Identify which cell holds the provided text, then report its (x, y) central coordinate. 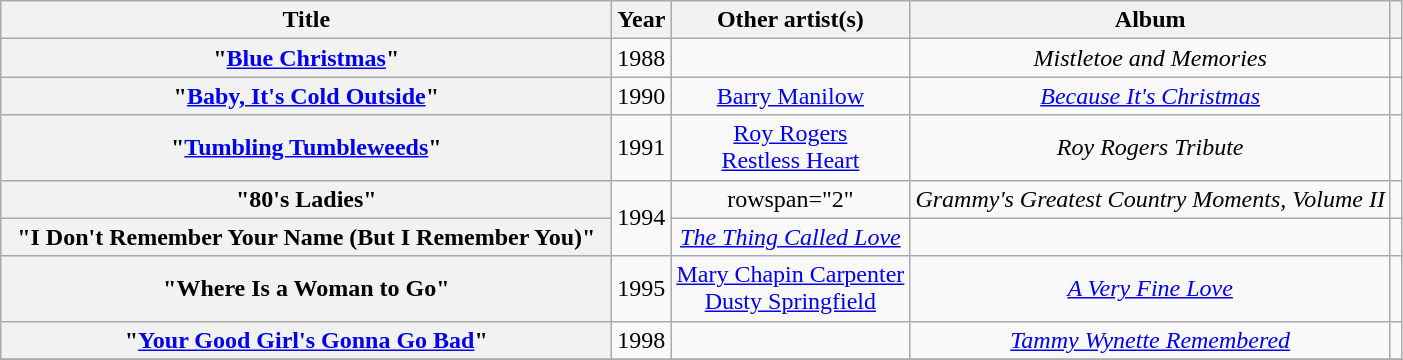
A Very Fine Love (1150, 288)
"Tumbling Tumbleweeds" (306, 148)
Other artist(s) (790, 20)
"I Don't Remember Your Name (But I Remember You)" (306, 237)
"80's Ladies" (306, 199)
Roy Rogers Tribute (1150, 148)
1991 (642, 148)
1990 (642, 96)
1994 (642, 218)
Title (306, 20)
Because It's Christmas (1150, 96)
Mary Chapin CarpenterDusty Springfield (790, 288)
1988 (642, 58)
The Thing Called Love (790, 237)
1998 (642, 340)
Mistletoe and Memories (1150, 58)
Roy RogersRestless Heart (790, 148)
rowspan="2" (790, 199)
Barry Manilow (790, 96)
Grammy's Greatest Country Moments, Volume II (1150, 199)
Album (1150, 20)
"Blue Christmas" (306, 58)
Tammy Wynette Remembered (1150, 340)
Year (642, 20)
"Baby, It's Cold Outside" (306, 96)
"Where Is a Woman to Go" (306, 288)
"Your Good Girl's Gonna Go Bad" (306, 340)
1995 (642, 288)
